Identify which cell holds the provided text, then report its [x, y] central coordinate. 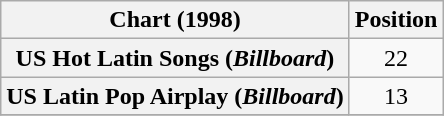
22 [396, 58]
US Latin Pop Airplay (Billboard) [175, 96]
13 [396, 96]
US Hot Latin Songs (Billboard) [175, 58]
Position [396, 20]
Chart (1998) [175, 20]
